For the text-containing cell, return its midpoint in [x, y] coordinate format. 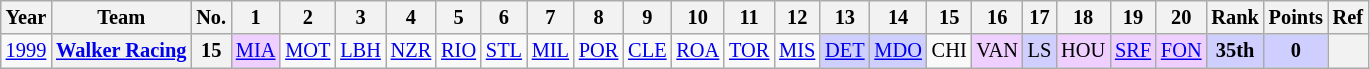
13 [844, 17]
18 [1083, 17]
RIO [458, 51]
CHI [950, 51]
HOU [1083, 51]
No. [211, 17]
3 [360, 17]
12 [797, 17]
Points [1296, 17]
MOT [308, 51]
VAN [998, 51]
DET [844, 51]
Walker Racing [121, 51]
0 [1296, 51]
MDO [898, 51]
1 [256, 17]
LS [1040, 51]
FON [1181, 51]
17 [1040, 17]
5 [458, 17]
19 [1133, 17]
Ref [1348, 17]
NZR [411, 51]
Rank [1234, 17]
2 [308, 17]
MIL [550, 51]
6 [504, 17]
Year [26, 17]
8 [598, 17]
Team [121, 17]
POR [598, 51]
STL [504, 51]
10 [698, 17]
MIS [797, 51]
11 [749, 17]
14 [898, 17]
CLE [647, 51]
7 [550, 17]
16 [998, 17]
TOR [749, 51]
MIA [256, 51]
20 [1181, 17]
1999 [26, 51]
35th [1234, 51]
LBH [360, 51]
9 [647, 17]
SRF [1133, 51]
ROA [698, 51]
4 [411, 17]
